Return the [x, y] coordinate for the center point of the cell that contains the specified text.  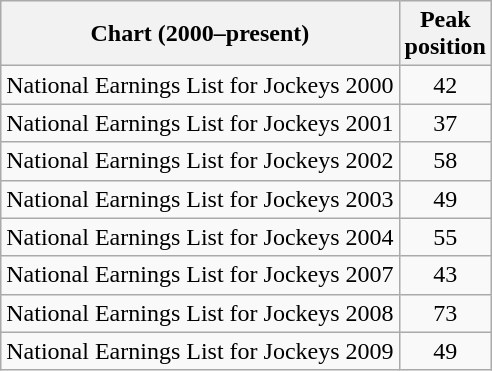
55 [445, 237]
43 [445, 275]
Peakposition [445, 34]
Chart (2000–present) [200, 34]
National Earnings List for Jockeys 2000 [200, 85]
42 [445, 85]
National Earnings List for Jockeys 2001 [200, 123]
National Earnings List for Jockeys 2003 [200, 199]
National Earnings List for Jockeys 2009 [200, 351]
58 [445, 161]
37 [445, 123]
National Earnings List for Jockeys 2007 [200, 275]
National Earnings List for Jockeys 2004 [200, 237]
73 [445, 313]
National Earnings List for Jockeys 2002 [200, 161]
National Earnings List for Jockeys 2008 [200, 313]
